Provide the (X, Y) coordinate of the cell's center where the given text is located.  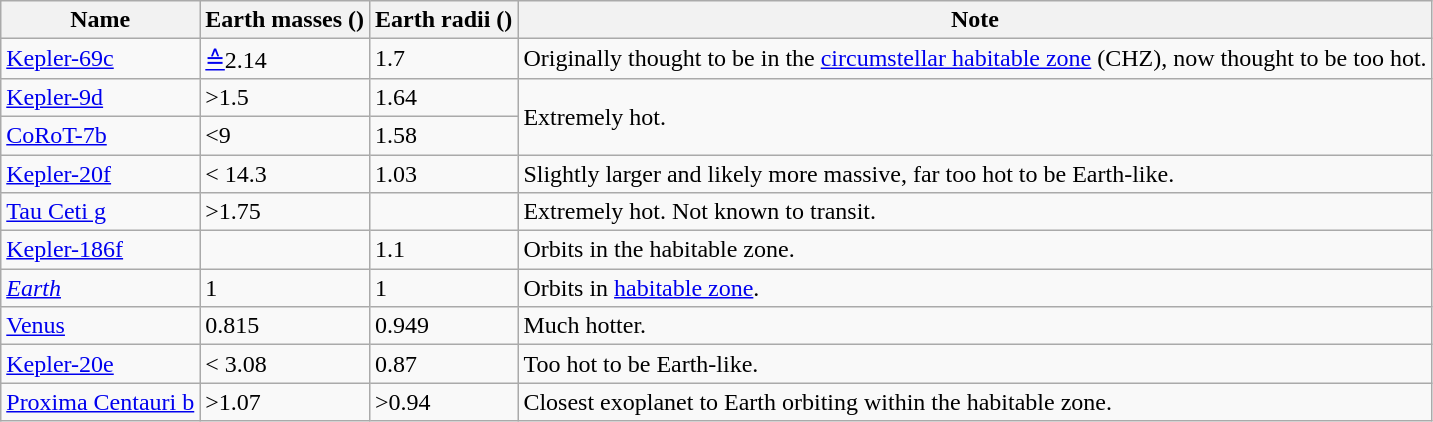
Extremely hot. Not known to transit. (975, 212)
≙2.14 (285, 59)
Earth radii () (443, 20)
1.03 (443, 173)
Too hot to be Earth-like. (975, 364)
Kepler-69c (100, 59)
0.87 (443, 364)
CoRoT-7b (100, 135)
< 14.3 (285, 173)
>1.07 (285, 402)
< 3.08 (285, 364)
Note (975, 20)
Earth masses () (285, 20)
Proxima Centauri b (100, 402)
1.1 (443, 250)
1.58 (443, 135)
Much hotter. (975, 326)
Slightly larger and likely more massive, far too hot to be Earth-like. (975, 173)
Orbits in the habitable zone. (975, 250)
Name (100, 20)
1.64 (443, 97)
Kepler-20e (100, 364)
0.815 (285, 326)
Earth (100, 288)
Venus (100, 326)
Closest exoplanet to Earth orbiting within the habitable zone. (975, 402)
>1.5 (285, 97)
Extremely hot. (975, 116)
Kepler-186f (100, 250)
0.949 (443, 326)
<9 (285, 135)
Tau Ceti g (100, 212)
Kepler-20f (100, 173)
Originally thought to be in the circumstellar habitable zone (CHZ), now thought to be too hot. (975, 59)
1.7 (443, 59)
Kepler-9d (100, 97)
>0.94 (443, 402)
>1.75 (285, 212)
Orbits in habitable zone. (975, 288)
